Detect which cell encompasses the target text, then output its [X, Y] center coordinate. 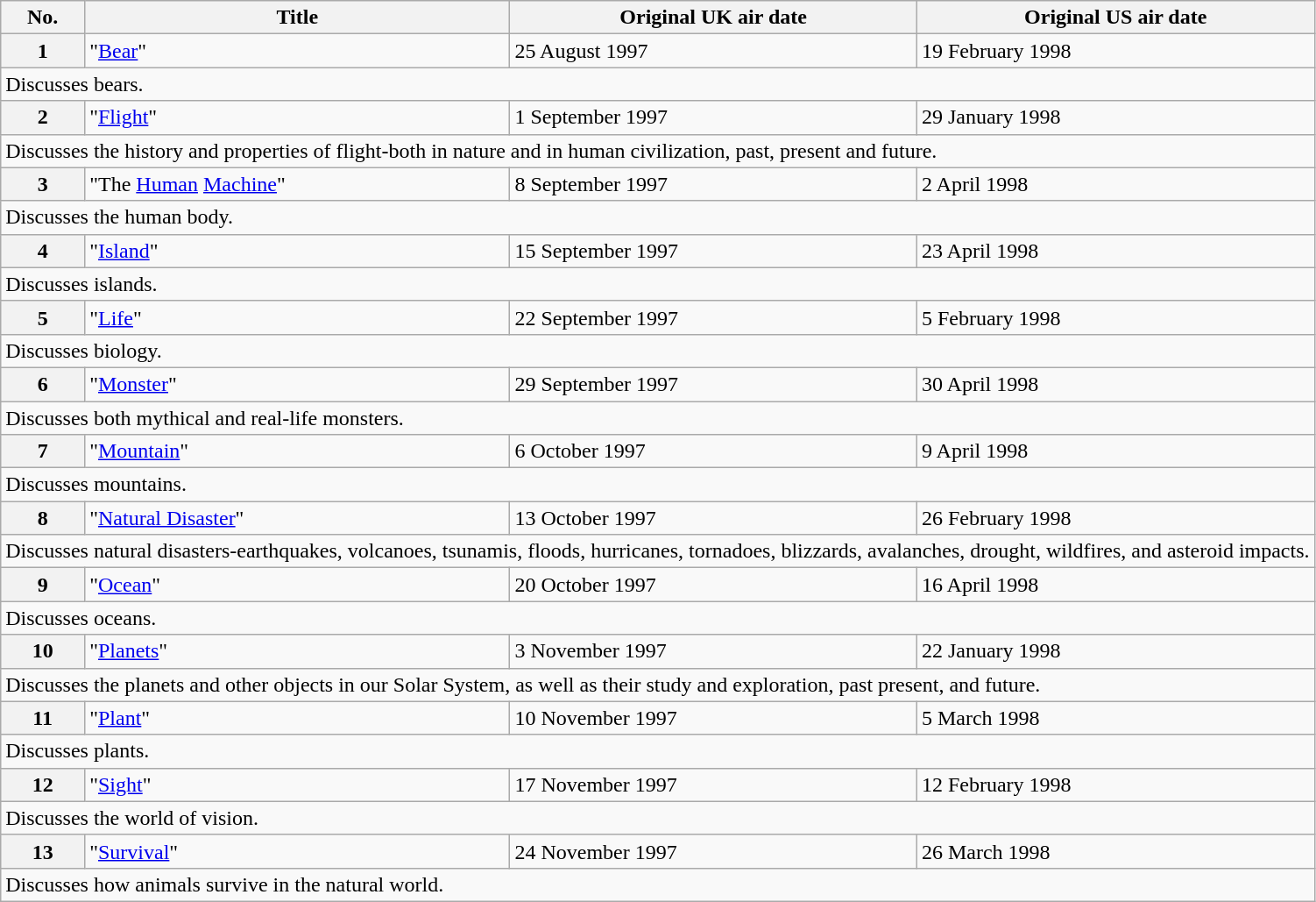
Original US air date [1115, 18]
24 November 1997 [713, 851]
12 [43, 785]
"Ocean" [298, 585]
6 October 1997 [713, 451]
Discusses the world of vision. [657, 818]
6 [43, 384]
"Flight" [298, 117]
8 September 1997 [713, 184]
"Monster" [298, 384]
26 February 1998 [1115, 518]
9 April 1998 [1115, 451]
Discusses the planets and other objects in our Solar System, as well as their study and exploration, past present, and future. [657, 685]
10 [43, 651]
"Mountain" [298, 451]
"Planets" [298, 651]
1 [43, 51]
Title [298, 18]
10 November 1997 [713, 718]
Original UK air date [713, 18]
19 February 1998 [1115, 51]
1 September 1997 [713, 117]
20 October 1997 [713, 585]
Discusses both mythical and real-life monsters. [657, 418]
2 [43, 117]
5 February 1998 [1115, 317]
23 April 1998 [1115, 251]
22 January 1998 [1115, 651]
Discusses islands. [657, 284]
"Plant" [298, 718]
3 November 1997 [713, 651]
Discusses mountains. [657, 485]
"Sight" [298, 785]
9 [43, 585]
29 January 1998 [1115, 117]
No. [43, 18]
"Life" [298, 317]
13 October 1997 [713, 518]
"The Human Machine" [298, 184]
30 April 1998 [1115, 384]
"Survival" [298, 851]
16 April 1998 [1115, 585]
7 [43, 451]
Discusses the history and properties of flight-both in nature and in human civilization, past, present and future. [657, 151]
"Bear" [298, 51]
25 August 1997 [713, 51]
Discusses how animals survive in the natural world. [657, 884]
17 November 1997 [713, 785]
5 March 1998 [1115, 718]
29 September 1997 [713, 384]
"Island" [298, 251]
Discusses plants. [657, 751]
Discusses oceans. [657, 618]
Discusses the human body. [657, 217]
2 April 1998 [1115, 184]
Discusses biology. [657, 351]
4 [43, 251]
12 February 1998 [1115, 785]
26 March 1998 [1115, 851]
22 September 1997 [713, 317]
15 September 1997 [713, 251]
3 [43, 184]
11 [43, 718]
Discusses bears. [657, 84]
"Natural Disaster" [298, 518]
13 [43, 851]
8 [43, 518]
5 [43, 317]
